Capture the cell that displays the provided text and extract its (X, Y) central coordinate. 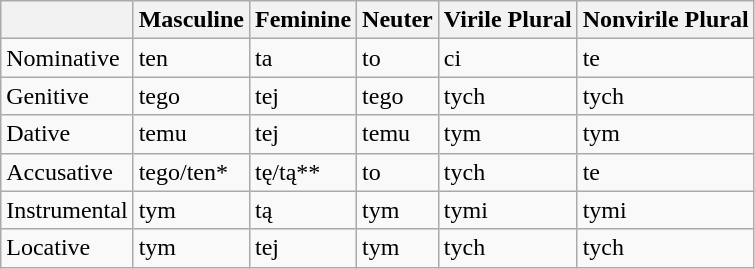
tę/tą** (304, 172)
Genitive (67, 96)
Virile Plural (508, 20)
ta (304, 58)
ten (191, 58)
Nonvirile Plural (666, 20)
Masculine (191, 20)
ci (508, 58)
Locative (67, 248)
Accusative (67, 172)
Neuter (398, 20)
Instrumental (67, 210)
Nominative (67, 58)
Feminine (304, 20)
tą (304, 210)
Dative (67, 134)
tego/ten* (191, 172)
